Identify which cell holds the provided text, then report its [X, Y] central coordinate. 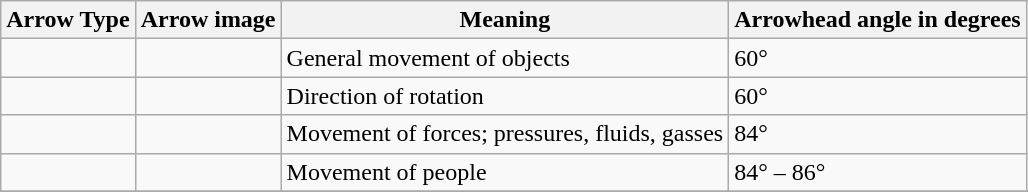
Direction of rotation [505, 96]
Movement of forces; pressures, fluids, gasses [505, 134]
Arrow Type [68, 20]
84° [878, 134]
Arrow image [208, 20]
Movement of people [505, 172]
Arrowhead angle in degrees [878, 20]
84° – 86° [878, 172]
Meaning [505, 20]
General movement of objects [505, 58]
